Pinpoint the cell where the given text exists, returning its [x, y] midpoint coordinate. 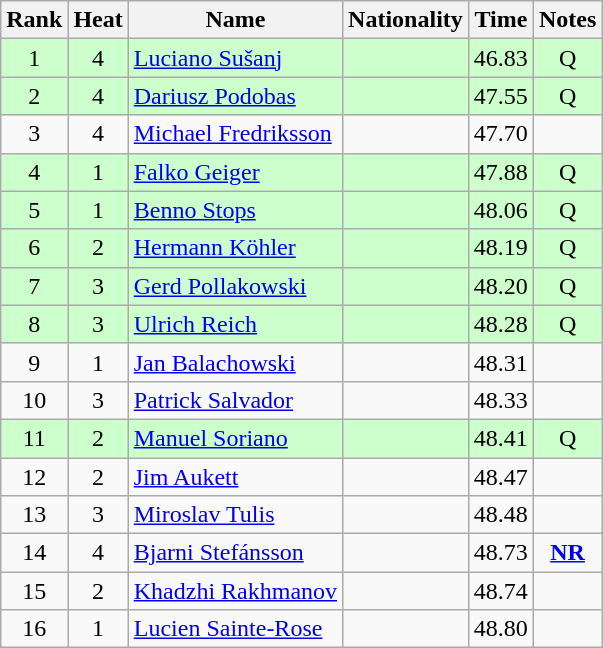
48.19 [500, 248]
Notes [567, 20]
15 [34, 591]
47.55 [500, 96]
Michael Fredriksson [235, 134]
48.47 [500, 477]
Ulrich Reich [235, 324]
Heat [98, 20]
48.41 [500, 438]
Dariusz Podobas [235, 96]
Time [500, 20]
48.28 [500, 324]
48.33 [500, 400]
48.80 [500, 629]
Khadzhi Rakhmanov [235, 591]
NR [567, 553]
Hermann Köhler [235, 248]
Rank [34, 20]
16 [34, 629]
Falko Geiger [235, 172]
5 [34, 210]
Jim Aukett [235, 477]
Benno Stops [235, 210]
Miroslav Tulis [235, 515]
47.88 [500, 172]
10 [34, 400]
46.83 [500, 58]
6 [34, 248]
48.48 [500, 515]
14 [34, 553]
48.74 [500, 591]
11 [34, 438]
48.73 [500, 553]
8 [34, 324]
Name [235, 20]
Lucien Sainte-Rose [235, 629]
Nationality [406, 20]
Manuel Soriano [235, 438]
Jan Balachowski [235, 362]
47.70 [500, 134]
Gerd Pollakowski [235, 286]
13 [34, 515]
12 [34, 477]
Patrick Salvador [235, 400]
Bjarni Stefánsson [235, 553]
48.20 [500, 286]
7 [34, 286]
Luciano Sušanj [235, 58]
48.06 [500, 210]
9 [34, 362]
48.31 [500, 362]
